Return the (x, y) coordinate for the center point of the cell that contains the specified text.  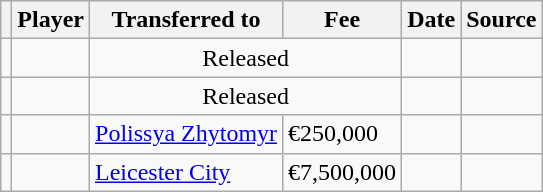
Date (432, 20)
Player (51, 20)
Source (502, 20)
Fee (342, 20)
Polissya Zhytomyr (186, 134)
€7,500,000 (342, 172)
€250,000 (342, 134)
Leicester City (186, 172)
Transferred to (186, 20)
